Output the [x, y] coordinate of the center of the cell containing the given text.  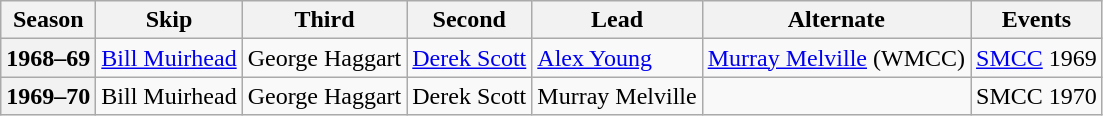
Lead [617, 20]
Alex Young [617, 58]
Second [470, 20]
Third [324, 20]
1968–69 [48, 58]
SMCC 1970 [1037, 96]
Season [48, 20]
Skip [169, 20]
Events [1037, 20]
SMCC 1969 [1037, 58]
Murray Melville [617, 96]
1969–70 [48, 96]
Alternate [836, 20]
Murray Melville (WMCC) [836, 58]
